Pinpoint the cell where the given text exists, returning its [x, y] midpoint coordinate. 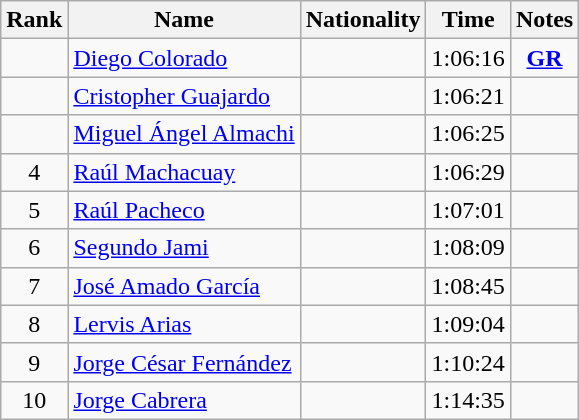
Rank [34, 20]
1:10:24 [468, 362]
Lervis Arias [184, 324]
Time [468, 20]
1:07:01 [468, 210]
1:06:16 [468, 58]
Jorge César Fernández [184, 362]
8 [34, 324]
1:06:21 [468, 96]
Notes [544, 20]
Name [184, 20]
Segundo Jami [184, 248]
1:08:45 [468, 286]
7 [34, 286]
1:06:29 [468, 172]
1:14:35 [468, 400]
Cristopher Guajardo [184, 96]
José Amado García [184, 286]
6 [34, 248]
5 [34, 210]
9 [34, 362]
10 [34, 400]
Jorge Cabrera [184, 400]
1:09:04 [468, 324]
GR [544, 58]
1:08:09 [468, 248]
Miguel Ángel Almachi [184, 134]
Nationality [363, 20]
1:06:25 [468, 134]
Diego Colorado [184, 58]
Raúl Machacuay [184, 172]
Raúl Pacheco [184, 210]
4 [34, 172]
